Scan for the cell matching the given text and deliver its [X, Y] coordinate at center. 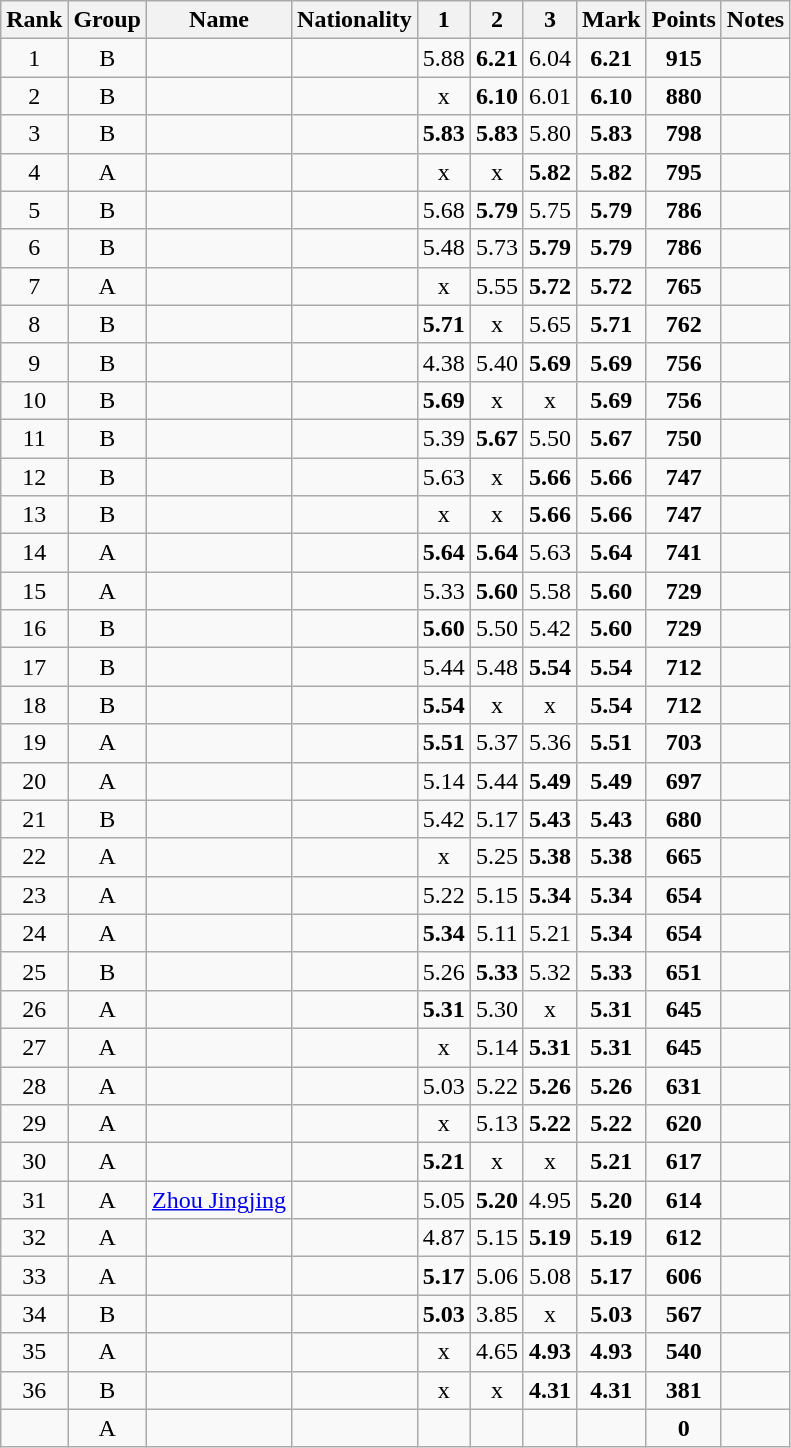
540 [684, 1352]
33 [34, 1276]
7 [34, 286]
24 [34, 933]
6.04 [550, 58]
5.73 [496, 248]
5.32 [550, 971]
4 [34, 172]
Mark [612, 20]
29 [34, 1124]
4.65 [496, 1352]
750 [684, 438]
5.08 [550, 1276]
5.58 [550, 591]
26 [34, 1009]
Notes [755, 20]
35 [34, 1352]
703 [684, 743]
5.68 [444, 210]
Nationality [355, 20]
741 [684, 553]
32 [34, 1238]
30 [34, 1162]
5.80 [550, 134]
4.95 [550, 1200]
13 [34, 515]
6.01 [550, 96]
5.06 [496, 1276]
12 [34, 477]
Name [220, 20]
15 [34, 591]
631 [684, 1085]
5.55 [496, 286]
5.75 [550, 210]
765 [684, 286]
5.39 [444, 438]
31 [34, 1200]
697 [684, 781]
27 [34, 1047]
4.87 [444, 1238]
17 [34, 667]
915 [684, 58]
5.25 [496, 857]
606 [684, 1276]
617 [684, 1162]
8 [34, 324]
620 [684, 1124]
23 [34, 895]
880 [684, 96]
5.30 [496, 1009]
5 [34, 210]
651 [684, 971]
Points [684, 20]
28 [34, 1085]
20 [34, 781]
5.40 [496, 362]
Zhou Jingjing [220, 1200]
34 [34, 1314]
Group [108, 20]
762 [684, 324]
381 [684, 1390]
22 [34, 857]
5.36 [550, 743]
795 [684, 172]
6 [34, 248]
Rank [34, 20]
680 [684, 819]
18 [34, 705]
5.05 [444, 1200]
5.65 [550, 324]
5.13 [496, 1124]
21 [34, 819]
11 [34, 438]
36 [34, 1390]
5.88 [444, 58]
0 [684, 1428]
665 [684, 857]
5.11 [496, 933]
14 [34, 553]
10 [34, 400]
614 [684, 1200]
19 [34, 743]
5.37 [496, 743]
567 [684, 1314]
612 [684, 1238]
25 [34, 971]
9 [34, 362]
16 [34, 629]
798 [684, 134]
3.85 [496, 1314]
4.38 [444, 362]
